Return [x, y] of the center of cell containing provided text 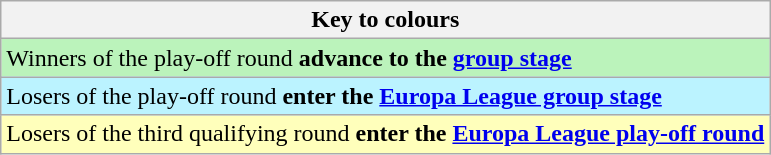
Losers of the play-off round enter the Europa League group stage [386, 96]
Key to colours [386, 20]
Losers of the third qualifying round enter the Europa League play-off round [386, 134]
Winners of the play-off round advance to the group stage [386, 58]
